Identify which cell holds the provided text, then report its (X, Y) central coordinate. 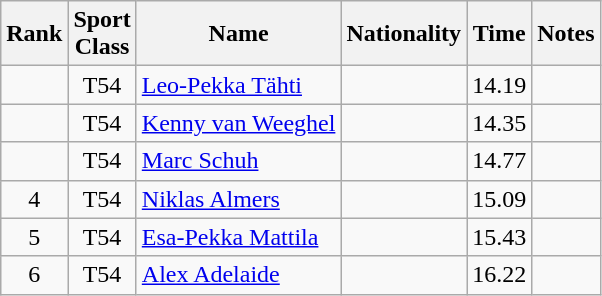
4 (34, 199)
Kenny van Weeghel (238, 123)
Alex Adelaide (238, 275)
14.77 (500, 161)
15.43 (500, 237)
Leo-Pekka Tähti (238, 85)
5 (34, 237)
Name (238, 34)
Niklas Almers (238, 199)
14.35 (500, 123)
14.19 (500, 85)
Nationality (404, 34)
15.09 (500, 199)
Esa-Pekka Mattila (238, 237)
16.22 (500, 275)
Time (500, 34)
Marc Schuh (238, 161)
Notes (566, 34)
Rank (34, 34)
SportClass (102, 34)
6 (34, 275)
